Identify which cell holds the provided text, then report its [X, Y] central coordinate. 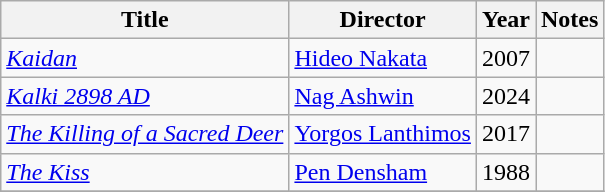
Kalki 2898 AD [145, 96]
2024 [506, 96]
The Kiss [145, 172]
Pen Densham [383, 172]
Year [506, 20]
The Killing of a Sacred Deer [145, 134]
2017 [506, 134]
Title [145, 20]
Nag Ashwin [383, 96]
Yorgos Lanthimos [383, 134]
Hideo Nakata [383, 58]
2007 [506, 58]
1988 [506, 172]
Kaidan [145, 58]
Director [383, 20]
Notes [570, 20]
